Provide the (X, Y) coordinate of the cell's center where the given text is located.  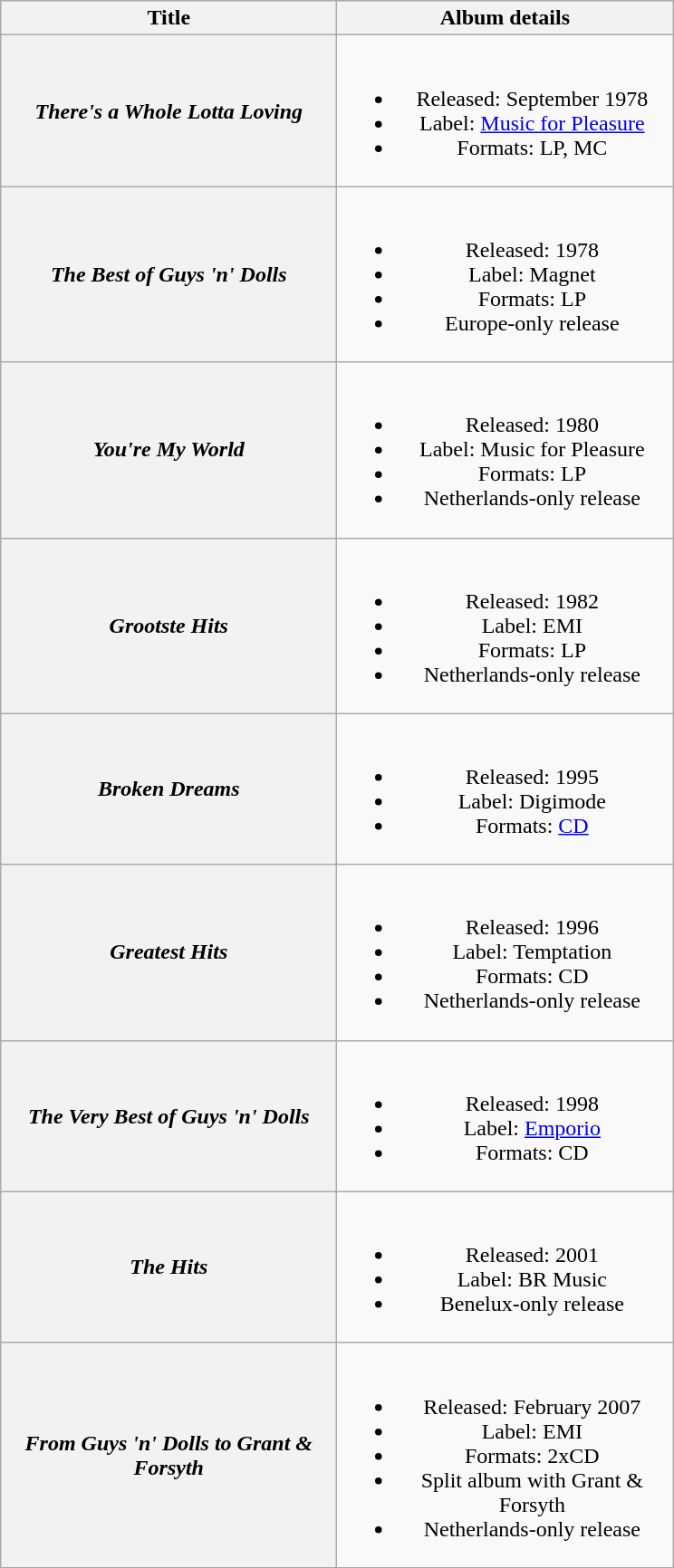
The Best of Guys 'n' Dolls (168, 274)
The Very Best of Guys 'n' Dolls (168, 1115)
Title (168, 18)
You're My World (168, 450)
The Hits (168, 1267)
Album details (505, 18)
Broken Dreams (168, 789)
Released: 1982Label: EMIFormats: LPNetherlands-only release (505, 626)
Released: 1998Label: EmporioFormats: CD (505, 1115)
From Guys 'n' Dolls to Grant & Forsyth (168, 1455)
Released: 1980Label: Music for PleasureFormats: LPNetherlands-only release (505, 450)
There's a Whole Lotta Loving (168, 110)
Released: February 2007Label: EMIFormats: 2xCDSplit album with Grant & ForsythNetherlands-only release (505, 1455)
Greatest Hits (168, 952)
Released: September 1978Label: Music for PleasureFormats: LP, MC (505, 110)
Released: 1996Label: TemptationFormats: CDNetherlands-only release (505, 952)
Released: 2001Label: BR MusicBenelux-only release (505, 1267)
Released: 1978Label: MagnetFormats: LPEurope-only release (505, 274)
Released: 1995Label: DigimodeFormats: CD (505, 789)
Grootste Hits (168, 626)
